Return (x, y) of the center of cell containing provided text 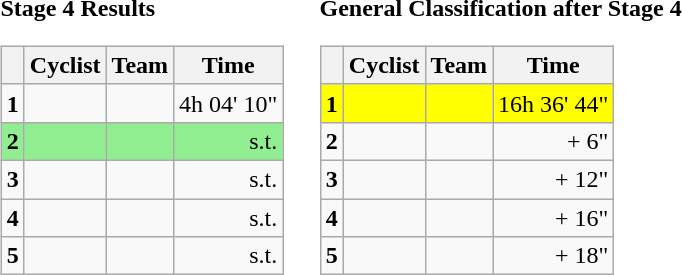
+ 6" (554, 141)
+ 16" (554, 217)
4h 04' 10" (228, 103)
16h 36' 44" (554, 103)
+ 12" (554, 179)
+ 18" (554, 256)
